Identify which cell holds the provided text, then report its (x, y) central coordinate. 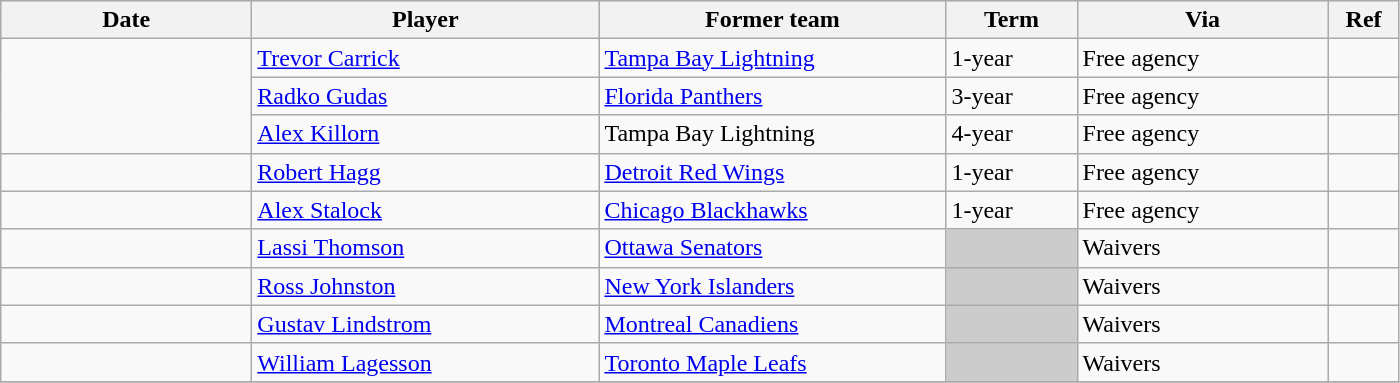
Alex Stalock (426, 210)
Robert Hagg (426, 172)
Term (1012, 20)
Radko Gudas (426, 96)
Florida Panthers (772, 96)
Former team (772, 20)
Montreal Canadiens (772, 324)
Ref (1364, 20)
Chicago Blackhawks (772, 210)
New York Islanders (772, 286)
Alex Killorn (426, 134)
Detroit Red Wings (772, 172)
Via (1202, 20)
Gustav Lindstrom (426, 324)
Player (426, 20)
Lassi Thomson (426, 248)
Date (126, 20)
3-year (1012, 96)
Ottawa Senators (772, 248)
William Lagesson (426, 362)
4-year (1012, 134)
Trevor Carrick (426, 58)
Ross Johnston (426, 286)
Toronto Maple Leafs (772, 362)
